Capture the cell that displays the provided text and extract its [x, y] central coordinate. 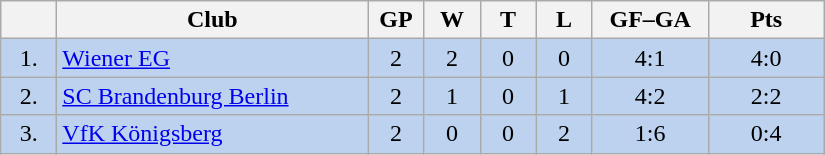
GP [396, 20]
VfK Königsberg [212, 134]
4:1 [650, 58]
GF–GA [650, 20]
2. [29, 96]
0:4 [766, 134]
4:2 [650, 96]
L [564, 20]
1:6 [650, 134]
3. [29, 134]
SC Brandenburg Berlin [212, 96]
T [508, 20]
1. [29, 58]
2:2 [766, 96]
4:0 [766, 58]
Pts [766, 20]
W [452, 20]
Club [212, 20]
Wiener EG [212, 58]
